Extract the [X, Y] coordinate from the center of the cell holding the provided text.  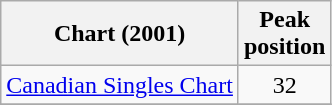
Chart (2001) [120, 34]
Peak position [284, 34]
32 [284, 85]
Canadian Singles Chart [120, 85]
